Output the (X, Y) coordinate of the center of the cell containing the given text.  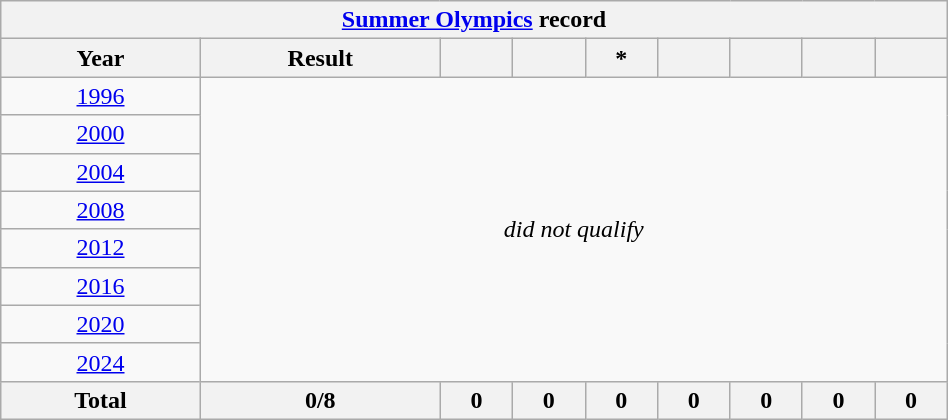
2012 (101, 248)
did not qualify (574, 229)
0/8 (320, 400)
Summer Olympics record (474, 20)
2008 (101, 210)
* (621, 58)
2024 (101, 362)
2020 (101, 324)
Year (101, 58)
2000 (101, 134)
Result (320, 58)
2004 (101, 172)
2016 (101, 286)
Total (101, 400)
1996 (101, 96)
